Search for the cell housing the specified text and yield its [x, y] center coordinate. 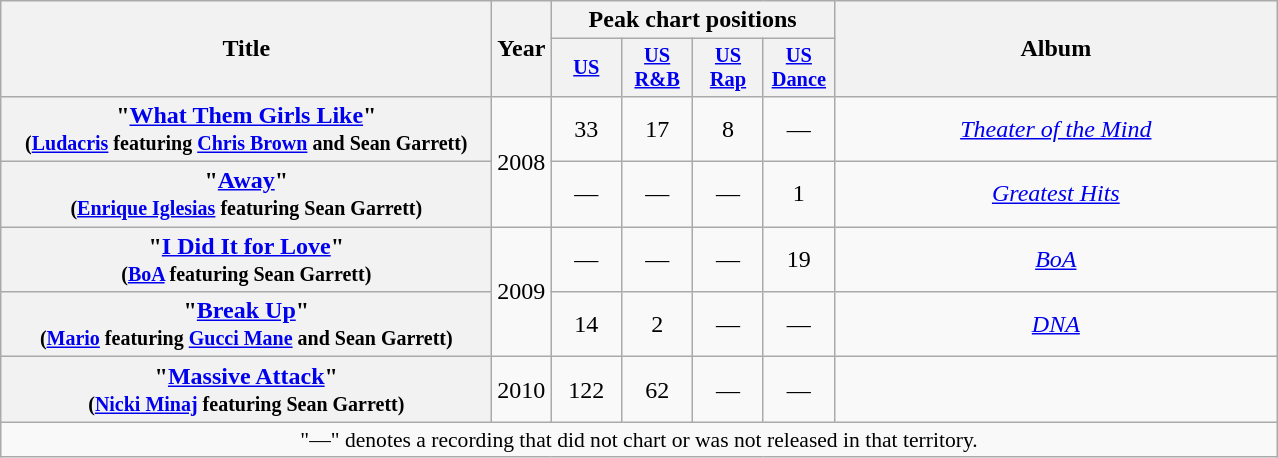
US R&B [658, 68]
1 [798, 194]
2008 [522, 161]
2009 [522, 292]
8 [728, 128]
"Break Up"(Mario featuring Gucci Mane and Sean Garrett) [246, 324]
Greatest Hits [1056, 194]
US Rap [728, 68]
33 [586, 128]
Theater of the Mind [1056, 128]
19 [798, 260]
US Dance [798, 68]
BoA [1056, 260]
Title [246, 49]
"I Did It for Love"(BoA featuring Sean Garrett) [246, 260]
17 [658, 128]
14 [586, 324]
"—" denotes a recording that did not chart or was not released in that territory. [640, 440]
2 [658, 324]
"What Them Girls Like"(Ludacris featuring Chris Brown and Sean Garrett) [246, 128]
"Massive Attack"(Nicki Minaj featuring Sean Garrett) [246, 390]
"Away"(Enrique Iglesias featuring Sean Garrett) [246, 194]
US [586, 68]
DNA [1056, 324]
Year [522, 49]
Album [1056, 49]
2010 [522, 390]
62 [658, 390]
Peak chart positions [692, 20]
122 [586, 390]
